Locate the cell with the specified text and output its (x, y) center coordinate. 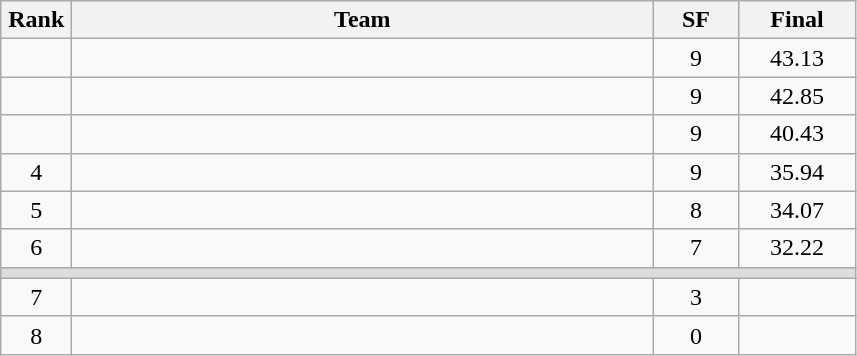
6 (36, 248)
SF (696, 20)
42.85 (797, 96)
Rank (36, 20)
43.13 (797, 58)
Final (797, 20)
40.43 (797, 134)
5 (36, 210)
0 (696, 335)
32.22 (797, 248)
34.07 (797, 210)
3 (696, 297)
Team (362, 20)
4 (36, 172)
35.94 (797, 172)
